Find where the given text appears and provide that cell's center as (x, y) coordinate. 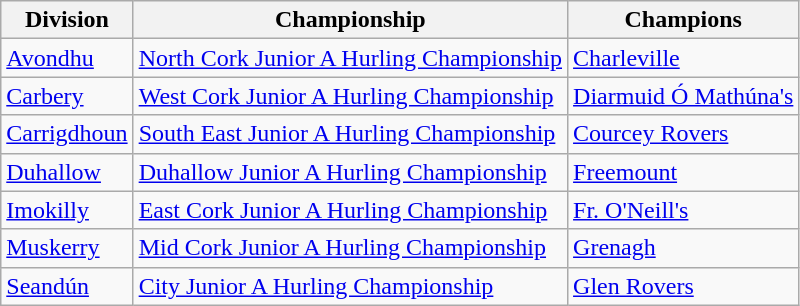
Grenagh (684, 248)
Division (67, 20)
West Cork Junior A Hurling Championship (350, 96)
Charleville (684, 58)
Duhallow (67, 172)
Championship (350, 20)
Carbery (67, 96)
East Cork Junior A Hurling Championship (350, 210)
Diarmuid Ó Mathúna's (684, 96)
Duhallow Junior A Hurling Championship (350, 172)
Seandún (67, 286)
South East Junior A Hurling Championship (350, 134)
Carrigdhoun (67, 134)
Champions (684, 20)
Avondhu (67, 58)
Glen Rovers (684, 286)
Imokilly (67, 210)
Fr. O'Neill's (684, 210)
Muskerry (67, 248)
City Junior A Hurling Championship (350, 286)
Mid Cork Junior A Hurling Championship (350, 248)
Courcey Rovers (684, 134)
North Cork Junior A Hurling Championship (350, 58)
Freemount (684, 172)
